Detect which cell encompasses the target text, then output its (x, y) center coordinate. 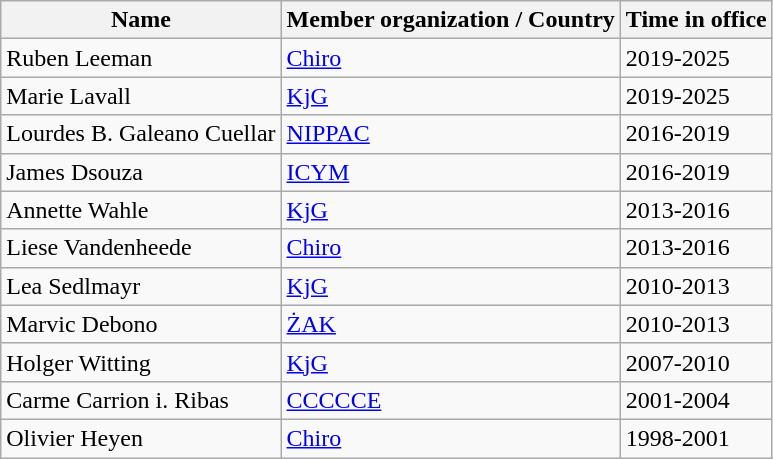
2001-2004 (696, 400)
Annette Wahle (141, 210)
Liese Vandenheede (141, 248)
ICYM (450, 172)
James Dsouza (141, 172)
Lourdes B. Galeano Cuellar (141, 134)
Name (141, 20)
Member organization / Country (450, 20)
Time in office (696, 20)
Carme Carrion i. Ribas (141, 400)
Marie Lavall (141, 96)
2007-2010 (696, 362)
Lea Sedlmayr (141, 286)
1998-2001 (696, 438)
Ruben Leeman (141, 58)
ŻAK (450, 324)
NIPPAC (450, 134)
Marvic Debono (141, 324)
Holger Witting (141, 362)
Olivier Heyen (141, 438)
CCCCCE (450, 400)
